Extract the (x, y) coordinate from the center of the cell holding the provided text.  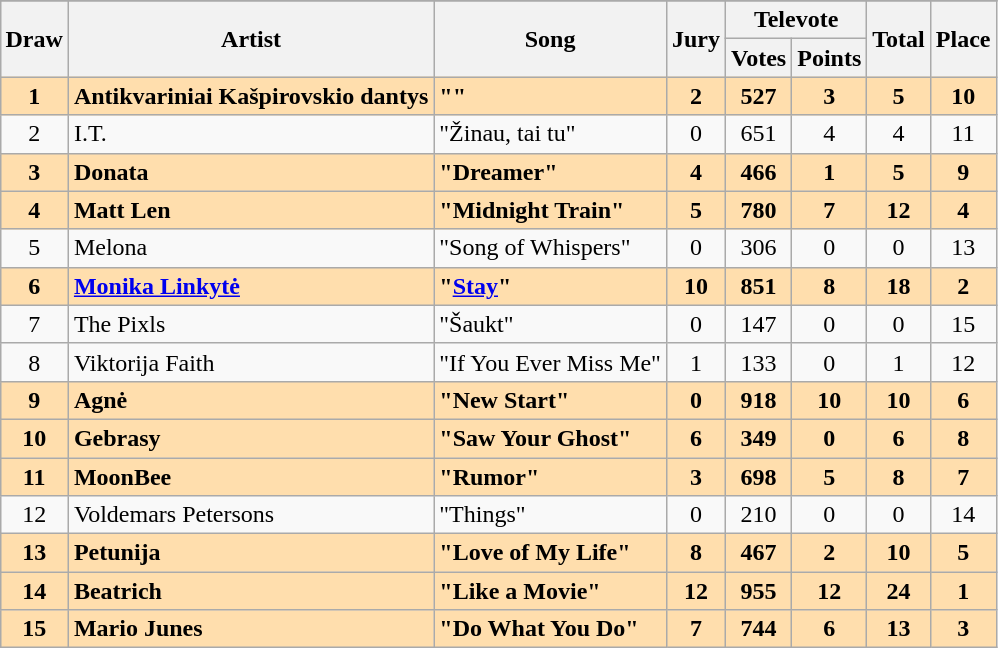
"Rumor" (550, 477)
Jury (696, 39)
698 (759, 477)
Song (550, 39)
"Things" (550, 515)
210 (759, 515)
"" (550, 96)
467 (759, 553)
Points (830, 58)
349 (759, 438)
"Like a Movie" (550, 591)
Mario Junes (250, 629)
"Saw Your Ghost" (550, 438)
MoonBee (250, 477)
"Žinau, tai tu" (550, 134)
"Šaukt" (550, 324)
Gebrasy (250, 438)
24 (899, 591)
Petunija (250, 553)
466 (759, 172)
"New Start" (550, 400)
918 (759, 400)
"Dreamer" (550, 172)
I.T. (250, 134)
"Stay" (550, 286)
527 (759, 96)
851 (759, 286)
"Love of My Life" (550, 553)
Antikvariniai Kašpirovskio dantys (250, 96)
Monika Linkytė (250, 286)
Voldemars Petersons (250, 515)
Agnė (250, 400)
The Pixls (250, 324)
Beatrich (250, 591)
Votes (759, 58)
133 (759, 362)
Matt Len (250, 210)
306 (759, 248)
"If You Ever Miss Me" (550, 362)
"Midnight Train" (550, 210)
Artist (250, 39)
Total (899, 39)
Place (963, 39)
780 (759, 210)
Viktorija Faith (250, 362)
Donata (250, 172)
955 (759, 591)
651 (759, 134)
"Song of Whispers" (550, 248)
18 (899, 286)
"Do What You Do" (550, 629)
744 (759, 629)
Draw (34, 39)
Melona (250, 248)
Televote (796, 20)
147 (759, 324)
